Identify which cell holds the provided text, then report its [X, Y] central coordinate. 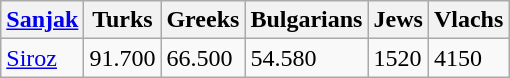
Sanjak [42, 20]
Vlachs [468, 20]
Jews [398, 20]
Bulgarians [306, 20]
1520 [398, 58]
66.500 [203, 58]
Turks [122, 20]
91.700 [122, 58]
54.580 [306, 58]
Siroz [42, 58]
4150 [468, 58]
Greeks [203, 20]
